Return [x, y] of the center of cell containing provided text 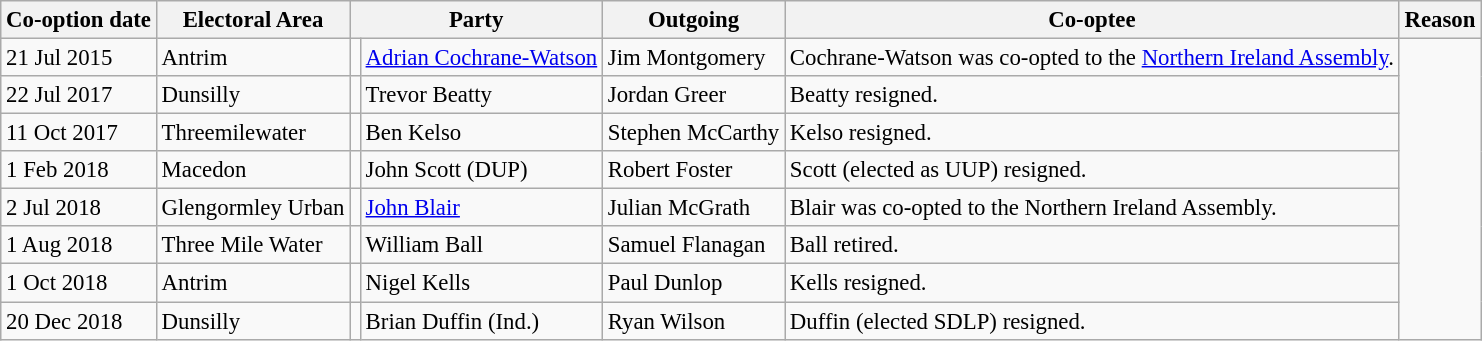
22 Jul 2017 [79, 95]
John Blair [481, 208]
1 Feb 2018 [79, 170]
21 Jul 2015 [79, 58]
Jordan Greer [694, 95]
Jim Montgomery [694, 58]
2 Jul 2018 [79, 208]
Outgoing [694, 20]
11 Oct 2017 [79, 133]
Duffin (elected SDLP) resigned. [1092, 321]
Julian McGrath [694, 208]
Threemilewater [252, 133]
Glengormley Urban [252, 208]
Scott (elected as UUP) resigned. [1092, 170]
Adrian Cochrane-Watson [481, 58]
Brian Duffin (Ind.) [481, 321]
Beatty resigned. [1092, 95]
Ball retired. [1092, 245]
Paul Dunlop [694, 283]
Blair was co-opted to the Northern Ireland Assembly. [1092, 208]
1 Aug 2018 [79, 245]
John Scott (DUP) [481, 170]
Macedon [252, 170]
Co-option date [79, 20]
Robert Foster [694, 170]
Kelso resigned. [1092, 133]
1 Oct 2018 [79, 283]
Party [476, 20]
William Ball [481, 245]
Co-optee [1092, 20]
Reason [1440, 20]
Cochrane-Watson was co-opted to the Northern Ireland Assembly. [1092, 58]
Nigel Kells [481, 283]
Ryan Wilson [694, 321]
20 Dec 2018 [79, 321]
Three Mile Water [252, 245]
Stephen McCarthy [694, 133]
Electoral Area [252, 20]
Samuel Flanagan [694, 245]
Kells resigned. [1092, 283]
Ben Kelso [481, 133]
Trevor Beatty [481, 95]
